Return [X, Y] of the center of cell containing provided text 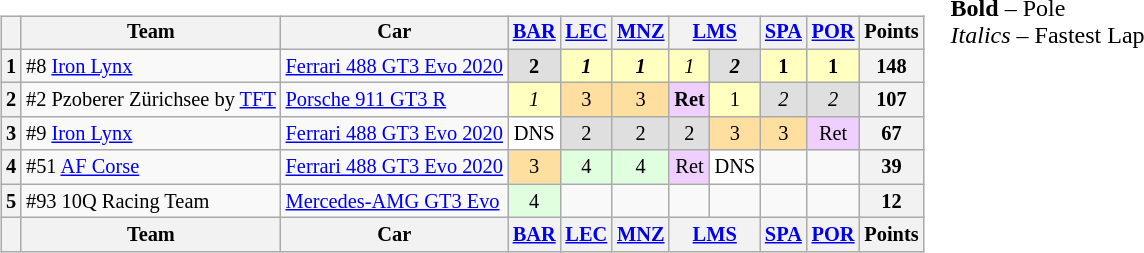
107 [891, 100]
#8 Iron Lynx [151, 66]
#93 10Q Racing Team [151, 201]
67 [891, 134]
#9 Iron Lynx [151, 134]
#2 Pzoberer Zürichsee by TFT [151, 100]
12 [891, 201]
39 [891, 167]
148 [891, 66]
#51 AF Corse [151, 167]
Porsche 911 GT3 R [394, 100]
5 [11, 201]
Mercedes-AMG GT3 Evo [394, 201]
